Capture the cell that displays the provided text and extract its (x, y) central coordinate. 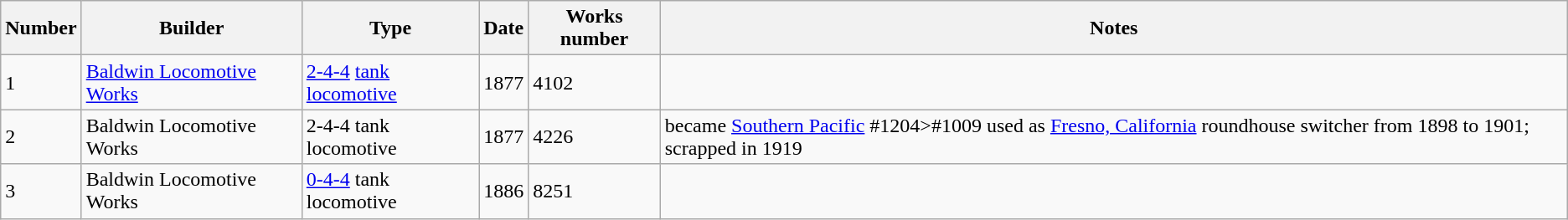
Works number (595, 28)
became Southern Pacific #1204>#1009 used as Fresno, California roundhouse switcher from 1898 to 1901; scrapped in 1919 (1114, 137)
1 (41, 82)
8251 (595, 191)
3 (41, 191)
Number (41, 28)
2 (41, 137)
Builder (191, 28)
1886 (504, 191)
4226 (595, 137)
0-4-4 tank locomotive (390, 191)
Type (390, 28)
Date (504, 28)
Notes (1114, 28)
4102 (595, 82)
